Search for the cell housing the specified text and yield its [x, y] center coordinate. 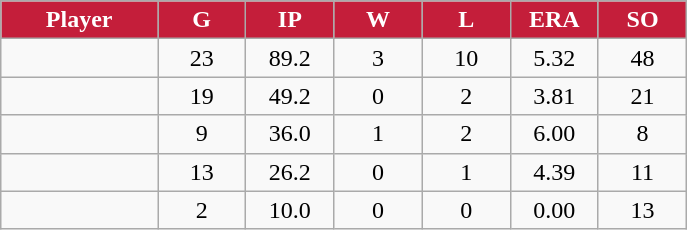
89.2 [290, 58]
26.2 [290, 172]
9 [202, 134]
23 [202, 58]
10 [466, 58]
G [202, 20]
0.00 [554, 210]
ERA [554, 20]
W [378, 20]
L [466, 20]
6.00 [554, 134]
3.81 [554, 96]
Player [80, 20]
5.32 [554, 58]
8 [642, 134]
11 [642, 172]
48 [642, 58]
10.0 [290, 210]
19 [202, 96]
4.39 [554, 172]
21 [642, 96]
SO [642, 20]
3 [378, 58]
49.2 [290, 96]
36.0 [290, 134]
IP [290, 20]
